Detect which cell encompasses the target text, then output its (x, y) center coordinate. 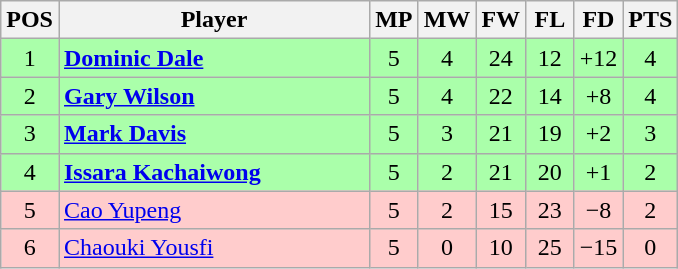
FL (550, 20)
6 (30, 248)
12 (550, 58)
Cao Yupeng (214, 210)
MP (394, 20)
FW (501, 20)
FD (598, 20)
PTS (650, 20)
Dominic Dale (214, 58)
−15 (598, 248)
Player (214, 20)
23 (550, 210)
Mark Davis (214, 134)
25 (550, 248)
1 (30, 58)
−8 (598, 210)
10 (501, 248)
POS (30, 20)
24 (501, 58)
+8 (598, 96)
Issara Kachaiwong (214, 172)
15 (501, 210)
+12 (598, 58)
MW (447, 20)
22 (501, 96)
Chaouki Yousfi (214, 248)
+1 (598, 172)
20 (550, 172)
19 (550, 134)
14 (550, 96)
Gary Wilson (214, 96)
+2 (598, 134)
